Scan for the cell matching the given text and deliver its (X, Y) coordinate at center. 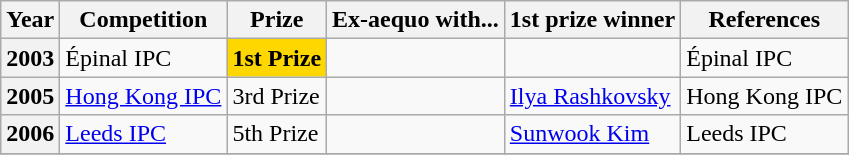
1st Prize (277, 58)
2006 (30, 134)
Year (30, 20)
Prize (277, 20)
3rd Prize (277, 96)
Competition (144, 20)
References (764, 20)
5th Prize (277, 134)
Ilya Rashkovsky (592, 96)
2003 (30, 58)
Sunwook Kim (592, 134)
Ex-aequo with... (416, 20)
1st prize winner (592, 20)
2005 (30, 96)
